Find where the given text appears and provide that cell's center as [x, y] coordinate. 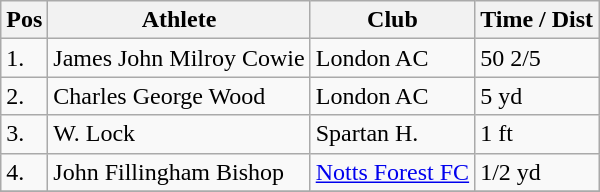
5 yd [537, 96]
John Fillingham Bishop [179, 172]
W. Lock [179, 134]
Notts Forest FC [392, 172]
1. [24, 58]
3. [24, 134]
James John Milroy Cowie [179, 58]
Spartan H. [392, 134]
Pos [24, 20]
50 2/5 [537, 58]
1 ft [537, 134]
4. [24, 172]
Charles George Wood [179, 96]
1/2 yd [537, 172]
Time / Dist [537, 20]
Athlete [179, 20]
2. [24, 96]
Club [392, 20]
